Find where the given text appears and provide that cell's center as (x, y) coordinate. 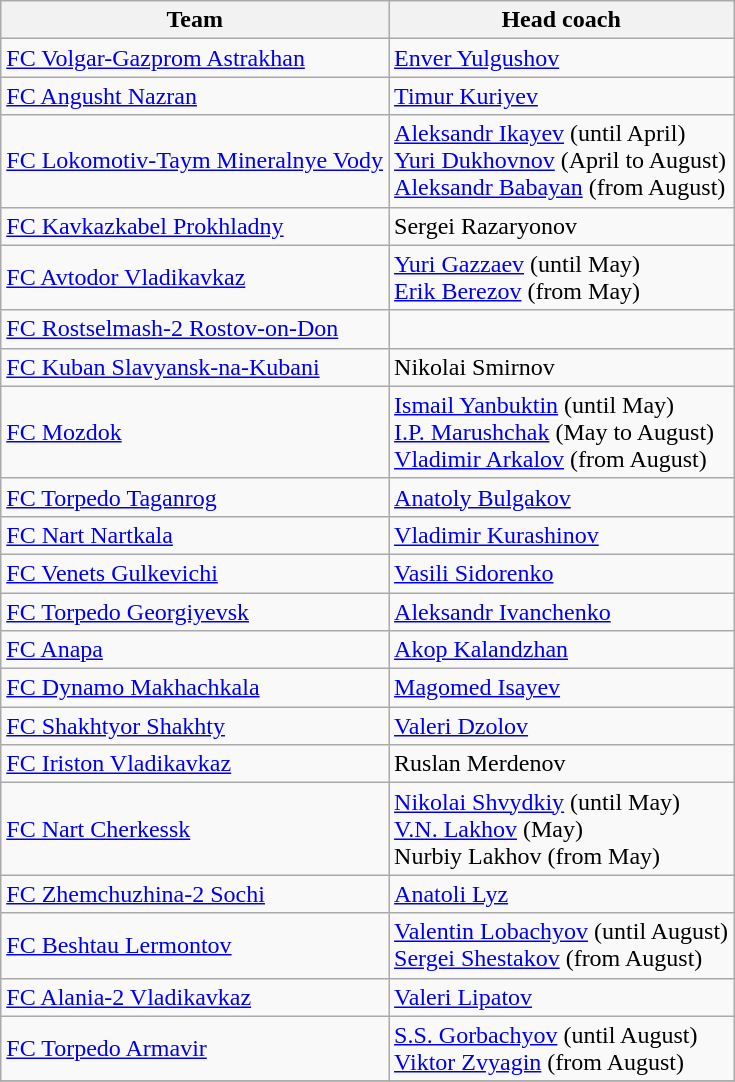
Nikolai Shvydkiy (until May)V.N. Lakhov (May)Nurbiy Lakhov (from May) (562, 829)
FC Venets Gulkevichi (195, 573)
FC Zhemchuzhina-2 Sochi (195, 894)
Timur Kuriyev (562, 96)
FC Lokomotiv-Taym Mineralnye Vody (195, 161)
Ismail Yanbuktin (until May)I.P. Marushchak (May to August)Vladimir Arkalov (from August) (562, 432)
FC Volgar-Gazprom Astrakhan (195, 58)
Vasili Sidorenko (562, 573)
Valeri Dzolov (562, 726)
Yuri Gazzaev (until May)Erik Berezov (from May) (562, 278)
FC Angusht Nazran (195, 96)
Aleksandr Ikayev (until April)Yuri Dukhovnov (April to August)Aleksandr Babayan (from August) (562, 161)
Magomed Isayev (562, 688)
Valentin Lobachyov (until August)Sergei Shestakov (from August) (562, 946)
FC Avtodor Vladikavkaz (195, 278)
Head coach (562, 20)
Anatoli Lyz (562, 894)
FC Kavkazkabel Prokhladny (195, 226)
S.S. Gorbachyov (until August)Viktor Zvyagin (from August) (562, 1048)
FC Torpedo Armavir (195, 1048)
FC Dynamo Makhachkala (195, 688)
Vladimir Kurashinov (562, 535)
FC Iriston Vladikavkaz (195, 764)
Nikolai Smirnov (562, 367)
FC Beshtau Lermontov (195, 946)
FC Mozdok (195, 432)
Aleksandr Ivanchenko (562, 611)
Akop Kalandzhan (562, 650)
Ruslan Merdenov (562, 764)
FC Shakhtyor Shakhty (195, 726)
Sergei Razaryonov (562, 226)
FC Torpedo Taganrog (195, 497)
FC Anapa (195, 650)
FC Alania-2 Vladikavkaz (195, 997)
FC Torpedo Georgiyevsk (195, 611)
Enver Yulgushov (562, 58)
Valeri Lipatov (562, 997)
FC Nart Cherkessk (195, 829)
Anatoly Bulgakov (562, 497)
FC Rostselmash-2 Rostov-on-Don (195, 329)
Team (195, 20)
FC Nart Nartkala (195, 535)
FC Kuban Slavyansk-na-Kubani (195, 367)
